For the text-containing cell, return its midpoint in [x, y] coordinate format. 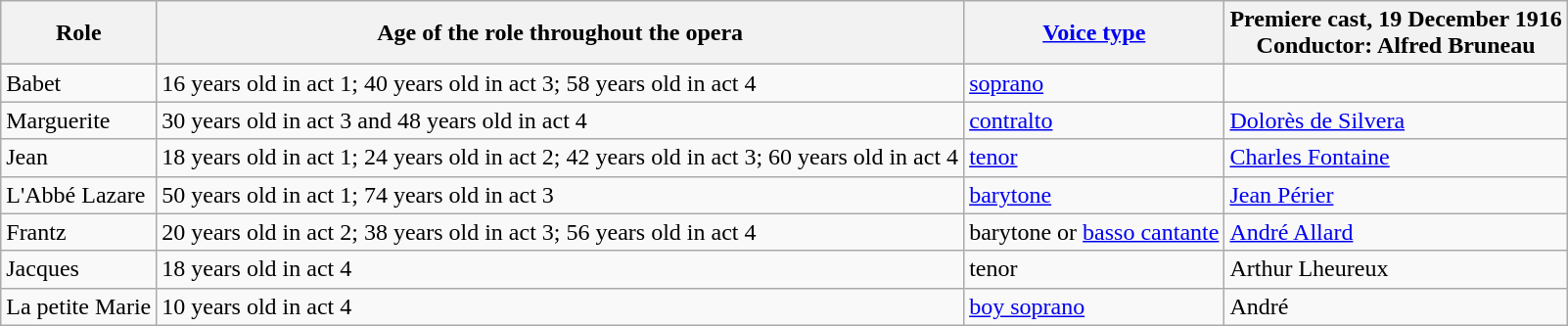
Role [78, 33]
boy soprano [1094, 306]
18 years old in act 1; 24 years old in act 2; 42 years old in act 3; 60 years old in act 4 [560, 158]
Charles Fontaine [1396, 158]
L'Abbé Lazare [78, 195]
soprano [1094, 83]
50 years old in act 1; 74 years old in act 3 [560, 195]
Arthur Lheureux [1396, 269]
Voice type [1094, 33]
André [1396, 306]
10 years old in act 4 [560, 306]
Premiere cast, 19 December 1916Conductor: Alfred Bruneau [1396, 33]
contralto [1094, 120]
barytone or basso cantante [1094, 232]
Marguerite [78, 120]
Age of the role throughout the opera [560, 33]
Babet [78, 83]
Jacques [78, 269]
André Allard [1396, 232]
Jean Périer [1396, 195]
18 years old in act 4 [560, 269]
20 years old in act 2; 38 years old in act 3; 56 years old in act 4 [560, 232]
30 years old in act 3 and 48 years old in act 4 [560, 120]
16 years old in act 1; 40 years old in act 3; 58 years old in act 4 [560, 83]
Frantz [78, 232]
La petite Marie [78, 306]
Dolorès de Silvera [1396, 120]
Jean [78, 158]
barytone [1094, 195]
